Return [X, Y] of the center of cell containing provided text 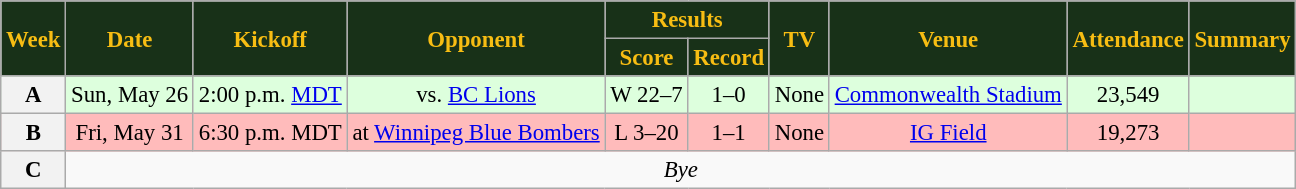
A [34, 95]
Commonwealth Stadium [948, 95]
1–1 [728, 133]
Sun, May 26 [130, 95]
Bye [681, 170]
Results [687, 20]
C [34, 170]
L 3–20 [646, 133]
Attendance [1128, 38]
vs. BC Lions [476, 95]
2:00 p.m. MDT [270, 95]
23,549 [1128, 95]
Fri, May 31 [130, 133]
B [34, 133]
19,273 [1128, 133]
Opponent [476, 38]
Summary [1242, 38]
at Winnipeg Blue Bombers [476, 133]
TV [799, 38]
Kickoff [270, 38]
Week [34, 38]
W 22–7 [646, 95]
Venue [948, 38]
Date [130, 38]
6:30 p.m. MDT [270, 133]
IG Field [948, 133]
1–0 [728, 95]
Score [646, 58]
Record [728, 58]
